From the cell containing the given text, extract its center point as (X, Y) coordinate. 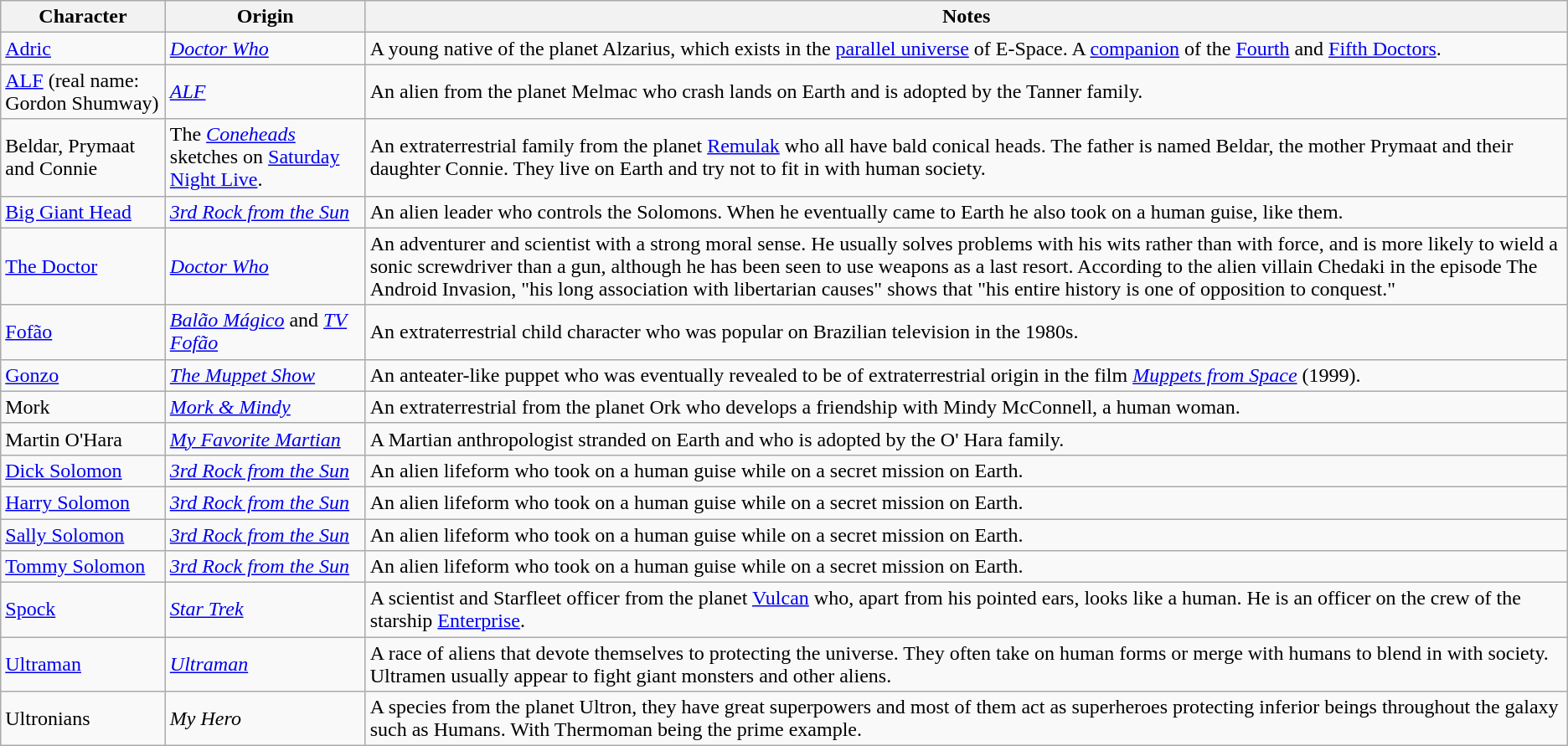
An anteater-like puppet who was eventually revealed to be of extraterrestrial origin in the film Muppets from Space (1999). (967, 375)
Beldar, Prymaat and Connie (84, 157)
Harry Solomon (84, 502)
A Martian anthropologist stranded on Earth and who is adopted by the O' Hara family. (967, 439)
An alien from the planet Melmac who crash lands on Earth and is adopted by the Tanner family. (967, 92)
My Hero (265, 718)
Martin O'Hara (84, 439)
The Coneheads sketches on Saturday Night Live. (265, 157)
Dick Solomon (84, 471)
Ultronians (84, 718)
ALF (real name: Gordon Shumway) (84, 92)
Adric (84, 49)
Spock (84, 610)
Mork (84, 407)
Big Giant Head (84, 212)
Origin (265, 17)
The Doctor (84, 266)
Notes (967, 17)
An extraterrestrial child character who was popular on Brazilian television in the 1980s. (967, 332)
Gonzo (84, 375)
Mork & Mindy (265, 407)
Fofão (84, 332)
An extraterrestrial from the planet Ork who develops a friendship with Mindy McConnell, a human woman. (967, 407)
Sally Solomon (84, 535)
Tommy Solomon (84, 567)
Character (84, 17)
An alien leader who controls the Solomons. When he eventually came to Earth he also took on a human guise, like them. (967, 212)
The Muppet Show (265, 375)
Star Trek (265, 610)
A young native of the planet Alzarius, which exists in the parallel universe of E-Space. A companion of the Fourth and Fifth Doctors. (967, 49)
My Favorite Martian (265, 439)
Balão Mágico and TV Fofão (265, 332)
ALF (265, 92)
